Scan for the cell matching the given text and deliver its [x, y] coordinate at center. 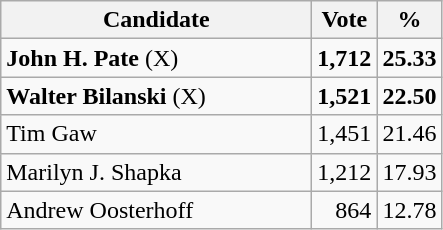
Andrew Oosterhoff [156, 210]
21.46 [410, 134]
864 [344, 210]
1,451 [344, 134]
1,712 [344, 58]
1,212 [344, 172]
12.78 [410, 210]
Tim Gaw [156, 134]
Vote [344, 20]
25.33 [410, 58]
22.50 [410, 96]
Walter Bilanski (X) [156, 96]
John H. Pate (X) [156, 58]
17.93 [410, 172]
Candidate [156, 20]
Marilyn J. Shapka [156, 172]
1,521 [344, 96]
% [410, 20]
